Return the (X, Y) coordinate for the center point of the cell that contains the specified text.  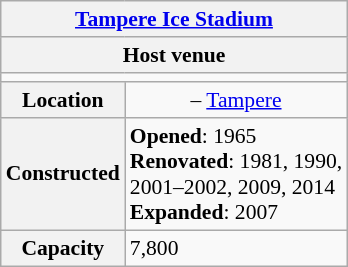
Host venue (174, 55)
Constructed (63, 174)
Capacity (63, 248)
Tampere Ice Stadium (174, 19)
7,800 (236, 248)
Opened: 1965Renovated: 1981, 1990,2001–2002, 2009, 2014Expanded: 2007 (236, 174)
– Tampere (236, 101)
Location (63, 101)
